Find where the given text appears and provide that cell's center as [x, y] coordinate. 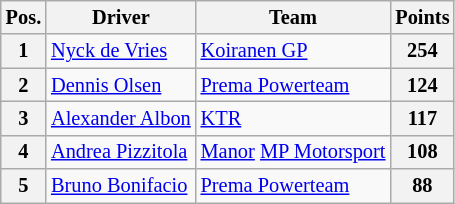
108 [422, 152]
117 [422, 118]
Bruno Bonifacio [121, 186]
4 [24, 152]
88 [422, 186]
5 [24, 186]
Points [422, 17]
124 [422, 85]
Manor MP Motorsport [294, 152]
Nyck de Vries [121, 51]
Alexander Albon [121, 118]
1 [24, 51]
Driver [121, 17]
Team [294, 17]
Dennis Olsen [121, 85]
254 [422, 51]
Koiranen GP [294, 51]
Andrea Pizzitola [121, 152]
Pos. [24, 17]
2 [24, 85]
KTR [294, 118]
3 [24, 118]
